Scan for the cell matching the given text and deliver its (x, y) coordinate at center. 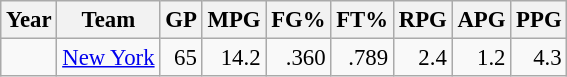
4.3 (539, 58)
PPG (539, 20)
65 (181, 58)
APG (482, 20)
GP (181, 20)
FT% (362, 20)
RPG (422, 20)
Team (108, 20)
2.4 (422, 58)
14.2 (234, 58)
Year (29, 20)
.360 (298, 58)
.789 (362, 58)
MPG (234, 20)
1.2 (482, 58)
FG% (298, 20)
New York (108, 58)
